Identify which cell holds the provided text, then report its (x, y) central coordinate. 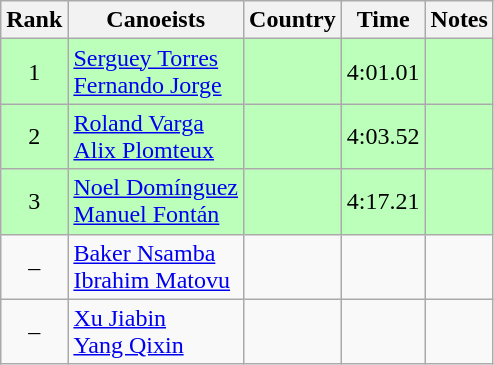
Notes (459, 20)
Xu JiabinYang Qixin (156, 332)
Country (293, 20)
4:01.01 (383, 72)
3 (34, 202)
Canoeists (156, 20)
Serguey TorresFernando Jorge (156, 72)
Rank (34, 20)
4:03.52 (383, 136)
1 (34, 72)
4:17.21 (383, 202)
Noel DomínguezManuel Fontán (156, 202)
Time (383, 20)
Baker NsambaIbrahim Matovu (156, 266)
2 (34, 136)
Roland VargaAlix Plomteux (156, 136)
